Return the [x, y] coordinate for the center point of the cell that contains the specified text.  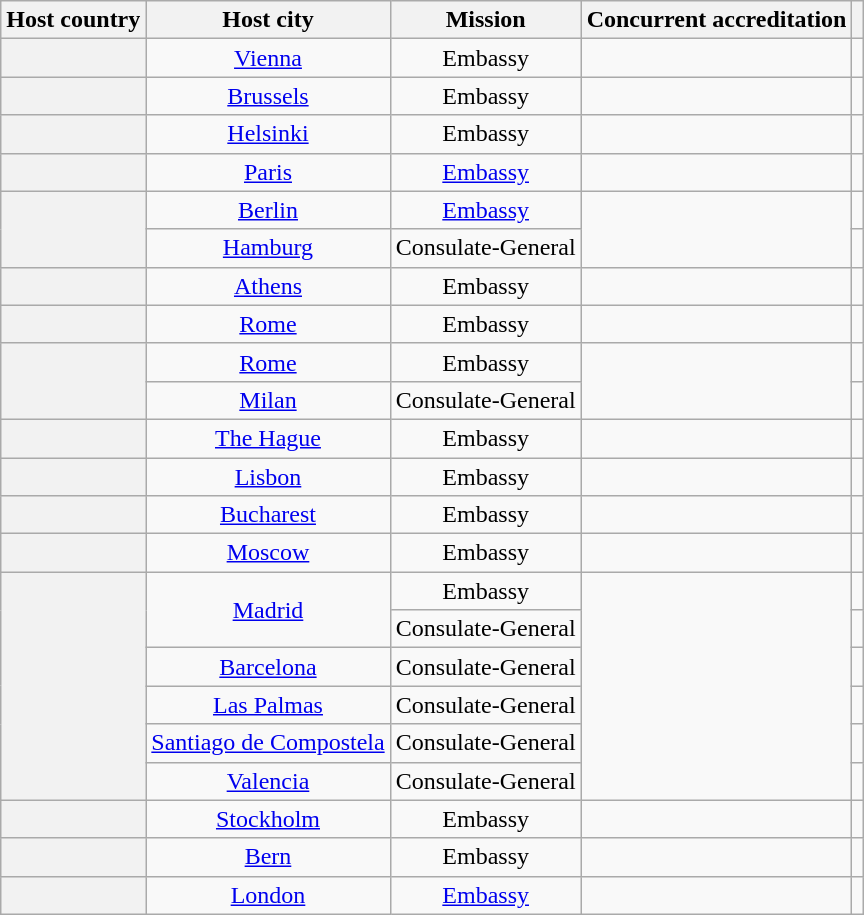
Vienna [268, 58]
The Hague [268, 438]
Madrid [268, 610]
Lisbon [268, 477]
Helsinki [268, 134]
Milan [268, 400]
Athens [268, 286]
Bern [268, 857]
Moscow [268, 553]
Brussels [268, 96]
Barcelona [268, 667]
Santiago de Compostela [268, 743]
Hamburg [268, 248]
Berlin [268, 210]
Concurrent accreditation [716, 20]
Paris [268, 172]
Valencia [268, 781]
Bucharest [268, 515]
Las Palmas [268, 705]
Host city [268, 20]
Stockholm [268, 819]
Host country [74, 20]
London [268, 895]
Mission [486, 20]
